For the text-containing cell, return its midpoint in [x, y] coordinate format. 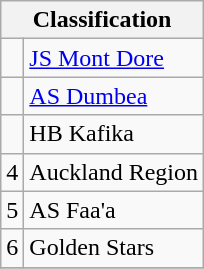
AS Dumbea [114, 96]
Auckland Region [114, 172]
4 [12, 172]
JS Mont Dore [114, 58]
Golden Stars [114, 248]
Classification [102, 20]
5 [12, 210]
AS Faa'a [114, 210]
6 [12, 248]
HB Kafika [114, 134]
